For the text-containing cell, return its midpoint in [X, Y] coordinate format. 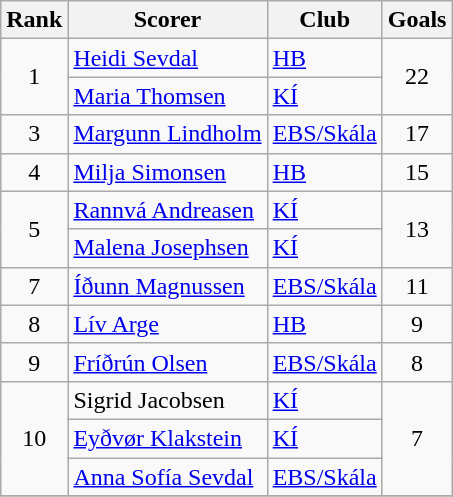
Scorer [168, 20]
13 [417, 229]
Eyðvør Klakstein [168, 438]
Fríðrún Olsen [168, 362]
3 [34, 134]
Rannvá Andreasen [168, 210]
Margunn Lindholm [168, 134]
Lív Arge [168, 324]
1 [34, 77]
10 [34, 438]
22 [417, 77]
Maria Thomsen [168, 96]
15 [417, 172]
Goals [417, 20]
Sigrid Jacobsen [168, 400]
17 [417, 134]
4 [34, 172]
5 [34, 229]
Malena Josephsen [168, 248]
Anna Sofía Sevdal [168, 477]
Milja Simonsen [168, 172]
Heidi Sevdal [168, 58]
Club [324, 20]
Íðunn Magnussen [168, 286]
11 [417, 286]
Rank [34, 20]
